Identify which cell holds the provided text, then report its (X, Y) central coordinate. 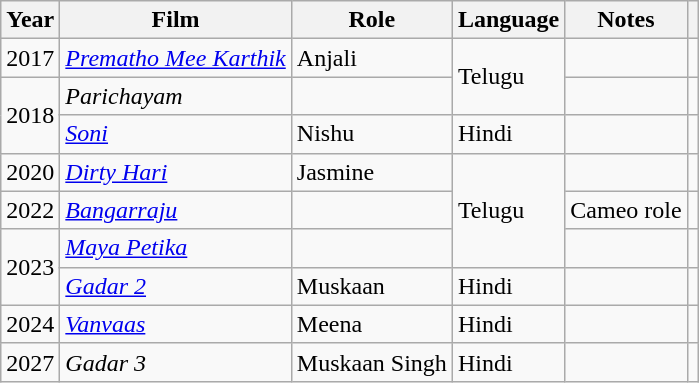
Parichayam (176, 96)
Role (372, 20)
Notes (626, 20)
2024 (30, 324)
Nishu (372, 134)
2022 (30, 210)
Maya Petika (176, 248)
Vanvaas (176, 324)
2023 (30, 267)
Dirty Hari (176, 172)
Muskaan Singh (372, 362)
Bangarraju (176, 210)
Cameo role (626, 210)
Film (176, 20)
2027 (30, 362)
Gadar 3 (176, 362)
2018 (30, 115)
Anjali (372, 58)
Gadar 2 (176, 286)
Jasmine (372, 172)
Muskaan (372, 286)
Year (30, 20)
2017 (30, 58)
Meena (372, 324)
Soni (176, 134)
2020 (30, 172)
Prematho Mee Karthik (176, 58)
Language (508, 20)
